Return [X, Y] of the center of cell containing provided text 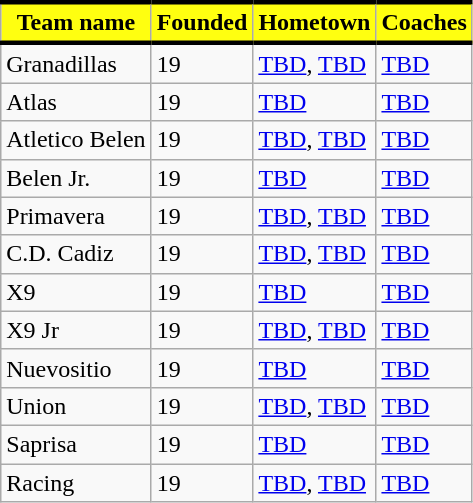
Nuevositio [76, 368]
Coaches [424, 22]
C.D. Cadiz [76, 254]
Atletico Belen [76, 140]
Belen Jr. [76, 178]
Founded [202, 22]
Primavera [76, 216]
Saprisa [76, 444]
X9 Jr [76, 330]
Atlas [76, 102]
Granadillas [76, 63]
Hometown [314, 22]
Racing [76, 483]
Team name [76, 22]
X9 [76, 292]
Union [76, 406]
